For the text-containing cell, return its midpoint in (x, y) coordinate format. 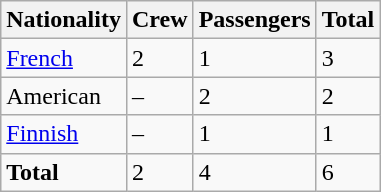
Nationality (64, 20)
French (64, 58)
Passengers (254, 20)
6 (348, 172)
American (64, 96)
Finnish (64, 134)
4 (254, 172)
Crew (160, 20)
3 (348, 58)
